Return the (x, y) coordinate for the center point of the cell that contains the specified text.  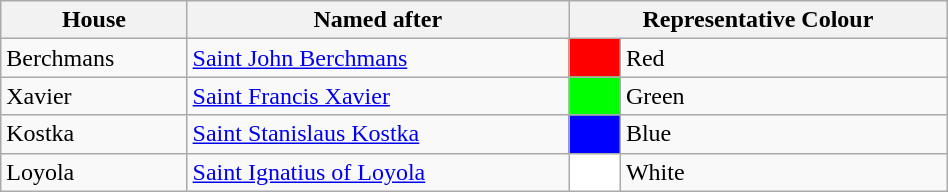
Loyola (94, 172)
Kostka (94, 134)
Xavier (94, 96)
Named after (378, 20)
Saint Francis Xavier (378, 96)
Red (784, 58)
Green (784, 96)
Saint Ignatius of Loyola (378, 172)
Representative Colour (758, 20)
White (784, 172)
Berchmans (94, 58)
Blue (784, 134)
House (94, 20)
Saint John Berchmans (378, 58)
Saint Stanislaus Kostka (378, 134)
